Provide the [x, y] coordinate of the cell's center where the given text is located.  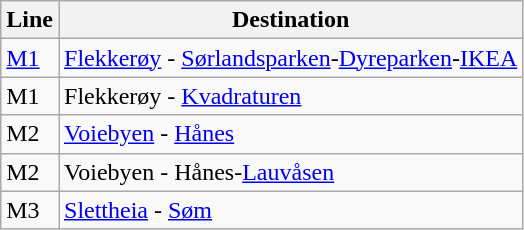
M3 [30, 210]
Destination [290, 20]
Slettheia - Søm [290, 210]
Voiebyen - Hånes-Lauvåsen [290, 172]
Line [30, 20]
Voiebyen - Hånes [290, 134]
Flekkerøy - Sørlandsparken-Dyreparken-IKEA [290, 58]
Flekkerøy - Kvadraturen [290, 96]
